Search for the cell housing the specified text and yield its (X, Y) center coordinate. 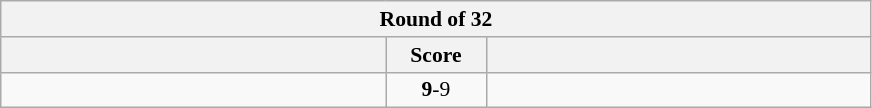
9-9 (436, 90)
Round of 32 (436, 19)
Score (436, 55)
